From the cell containing the given text, extract its center point as [x, y] coordinate. 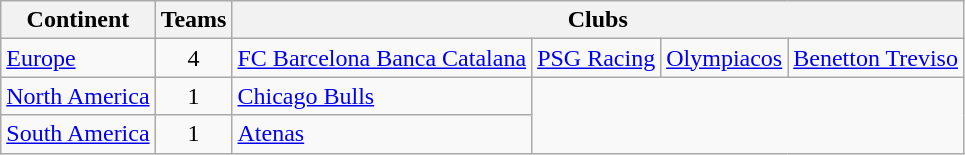
Europe [78, 58]
Clubs [598, 20]
Atenas [382, 134]
Teams [194, 20]
Continent [78, 20]
PSG Racing [596, 58]
Olympiacos [724, 58]
South America [78, 134]
North America [78, 96]
4 [194, 58]
FC Barcelona Banca Catalana [382, 58]
Benetton Treviso [876, 58]
Chicago Bulls [382, 96]
